Detect which cell encompasses the target text, then output its (X, Y) center coordinate. 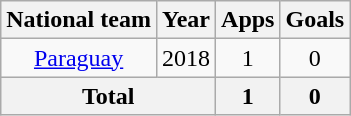
Total (108, 96)
Apps (248, 20)
Paraguay (79, 58)
2018 (186, 58)
National team (79, 20)
Goals (315, 20)
Year (186, 20)
